Detect which cell encompasses the target text, then output its [x, y] center coordinate. 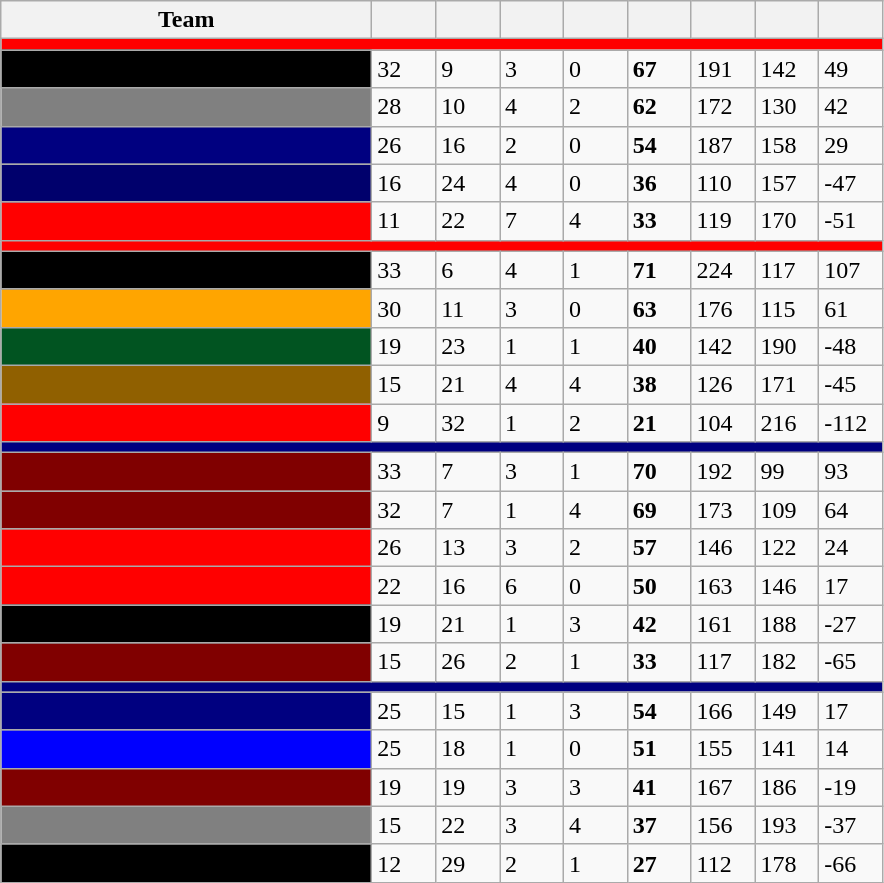
157 [787, 183]
-27 [851, 624]
155 [723, 749]
172 [723, 107]
57 [659, 548]
-37 [851, 825]
188 [787, 624]
167 [723, 787]
112 [723, 863]
38 [659, 384]
14 [851, 749]
12 [404, 863]
193 [787, 825]
-47 [851, 183]
10 [468, 107]
36 [659, 183]
163 [723, 586]
27 [659, 863]
149 [787, 711]
-51 [851, 221]
Team [186, 20]
216 [787, 423]
51 [659, 749]
-19 [851, 787]
171 [787, 384]
158 [787, 145]
40 [659, 346]
-66 [851, 863]
173 [723, 510]
-112 [851, 423]
182 [787, 662]
18 [468, 749]
-45 [851, 384]
224 [723, 270]
192 [723, 472]
23 [468, 346]
62 [659, 107]
119 [723, 221]
30 [404, 308]
161 [723, 624]
109 [787, 510]
178 [787, 863]
104 [723, 423]
61 [851, 308]
191 [723, 69]
122 [787, 548]
141 [787, 749]
-48 [851, 346]
49 [851, 69]
126 [723, 384]
41 [659, 787]
71 [659, 270]
156 [723, 825]
13 [468, 548]
115 [787, 308]
-65 [851, 662]
69 [659, 510]
170 [787, 221]
99 [787, 472]
130 [787, 107]
64 [851, 510]
50 [659, 586]
186 [787, 787]
37 [659, 825]
70 [659, 472]
110 [723, 183]
190 [787, 346]
176 [723, 308]
93 [851, 472]
187 [723, 145]
107 [851, 270]
63 [659, 308]
166 [723, 711]
67 [659, 69]
28 [404, 107]
